Scan for the cell matching the given text and deliver its (X, Y) coordinate at center. 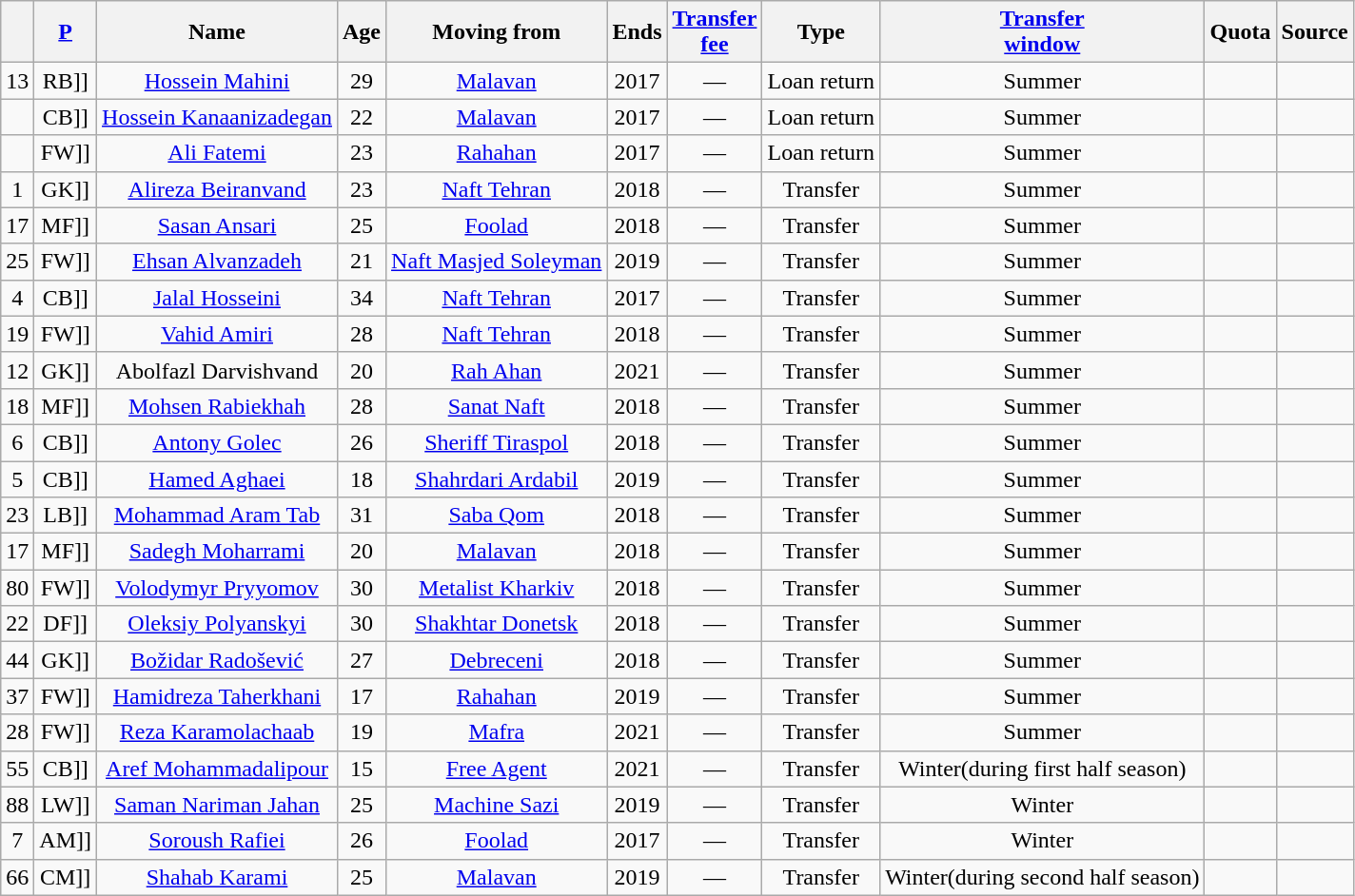
Sadegh Moharrami (217, 552)
Transferwindow (1043, 32)
Shahrdari Ardabil (497, 478)
21 (362, 262)
Shakhtar Donetsk (497, 624)
Winter(during second half season) (1043, 877)
Mohsen Rabiekhah (217, 406)
13 (17, 81)
Ends (638, 32)
7 (17, 841)
4 (17, 298)
AM]] (66, 841)
Volodymyr Pryyomov (217, 588)
Naft Masjed Soleyman (497, 262)
Quota (1241, 32)
P (66, 32)
27 (362, 660)
Sanat Naft (497, 406)
Type (821, 32)
Hossein Mahini (217, 81)
80 (17, 588)
Sheriff Tiraspol (497, 442)
12 (17, 370)
Transferfee (715, 32)
Age (362, 32)
15 (362, 769)
Source (1315, 32)
Hamed Aghaei (217, 478)
Mohammad Aram Tab (217, 516)
Machine Sazi (497, 805)
DF]] (66, 624)
34 (362, 298)
Saman Nariman Jahan (217, 805)
Aref Mohammadalipour (217, 769)
LB]] (66, 516)
Hamidreza Taherkhani (217, 696)
RB]] (66, 81)
Ali Fatemi (217, 153)
88 (17, 805)
Metalist Kharkiv (497, 588)
Sasan Ansari (217, 225)
Debreceni (497, 660)
CM]] (66, 877)
Reza Karamolachaab (217, 732)
66 (17, 877)
1 (17, 189)
Shahab Karami (217, 877)
6 (17, 442)
37 (17, 696)
Name (217, 32)
Antony Golec (217, 442)
Hossein Kanaanizadegan (217, 117)
Saba Qom (497, 516)
Oleksiy Polyanskyi (217, 624)
44 (17, 660)
Jalal Hosseini (217, 298)
Alireza Beiranvand (217, 189)
Vahid Amiri (217, 334)
55 (17, 769)
Free Agent (497, 769)
Winter(during first half season) (1043, 769)
Abolfazl Darvishvand (217, 370)
Moving from (497, 32)
LW]] (66, 805)
Ehsan Alvanzadeh (217, 262)
5 (17, 478)
Mafra (497, 732)
Rah Ahan (497, 370)
Božidar Radošević (217, 660)
31 (362, 516)
Soroush Rafiei (217, 841)
29 (362, 81)
